Identify which cell holds the provided text, then report its (X, Y) central coordinate. 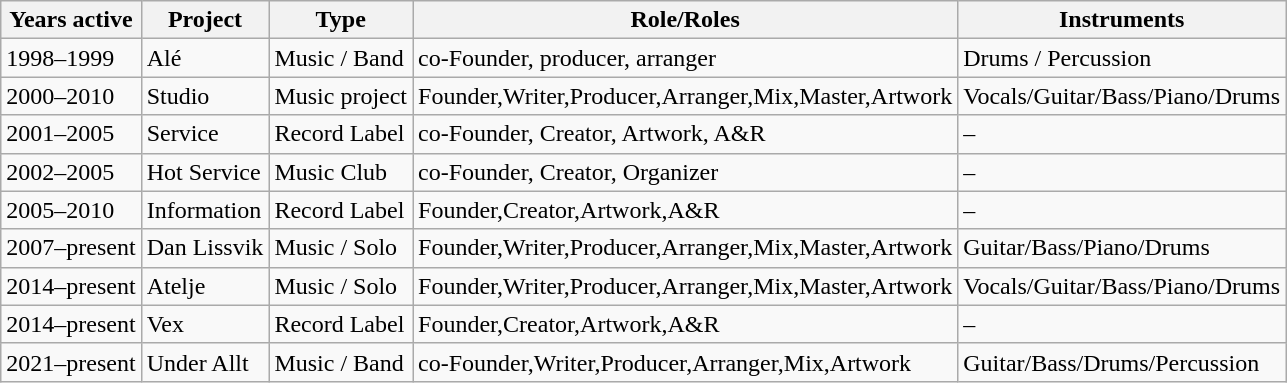
Instruments (1122, 20)
Type (341, 20)
2002–2005 (71, 172)
Role/Roles (686, 20)
Service (205, 134)
co-Founder, producer, arranger (686, 58)
Music project (341, 96)
Information (205, 210)
Dan Lissvik (205, 248)
Project (205, 20)
co-Founder, Creator, Artwork, A&R (686, 134)
co-Founder,Writer,Producer,Arranger,Mix,Artwork (686, 362)
Atelje (205, 286)
Guitar/Bass/Drums/Percussion (1122, 362)
2005–2010 (71, 210)
2021–present (71, 362)
2000–2010 (71, 96)
Drums / Percussion (1122, 58)
Hot Service (205, 172)
2001–2005 (71, 134)
1998–1999 (71, 58)
co-Founder, Creator, Organizer (686, 172)
Alé (205, 58)
2007–present (71, 248)
Music Club (341, 172)
Years active (71, 20)
Studio (205, 96)
Vex (205, 324)
Under Allt (205, 362)
Guitar/Bass/Piano/Drums (1122, 248)
